Return (X, Y) of the center of cell containing provided text 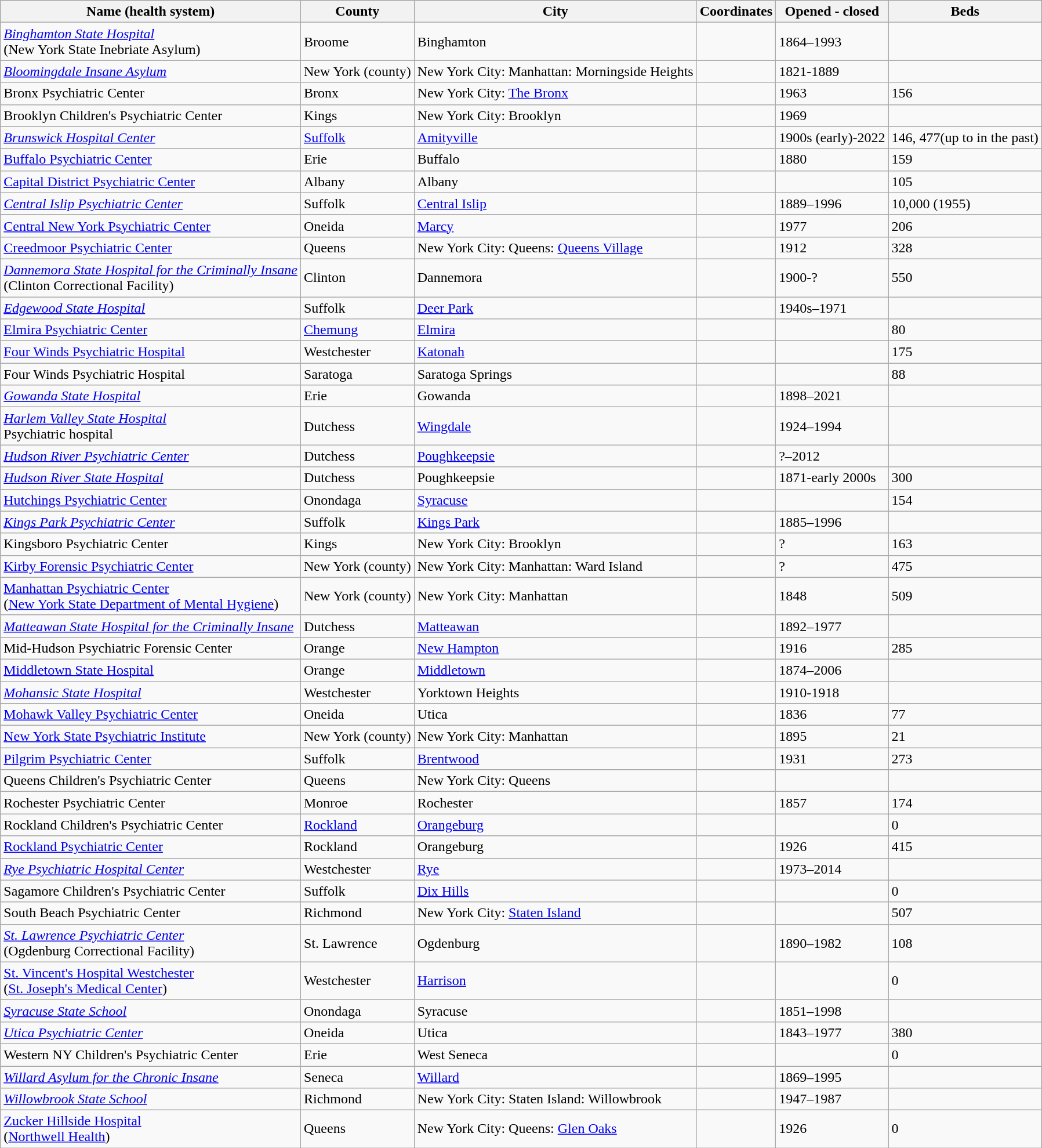
1963 (832, 93)
Wingdale (556, 426)
Elmira (556, 330)
Edgewood State Hospital (151, 308)
Monroe (357, 803)
New York City: Queens (556, 781)
Dix Hills (556, 891)
Kingsboro Psychiatric Center (151, 544)
Middletown State Hospital (151, 670)
Rye Psychiatric Hospital Center (151, 869)
Syracuse State School (151, 1011)
Willard Asylum for the Chronic Insane (151, 1077)
1889–1996 (832, 204)
1895 (832, 737)
County (357, 12)
Rockland Children's Psychiatric Center (151, 825)
159 (965, 160)
Hudson River State Hospital (151, 478)
Sagamore Children's Psychiatric Center (151, 891)
1973–2014 (832, 869)
Rochester (556, 803)
206 (965, 226)
Binghamton State Hospital(New York State Inebriate Asylum) (151, 42)
1900s (early)-2022 (832, 137)
Queens Children's Psychiatric Center (151, 781)
Opened - closed (832, 12)
1924–1994 (832, 426)
Bronx (357, 93)
Amityville (556, 137)
163 (965, 544)
New York City: Staten Island: Willowbrook (556, 1099)
Yorktown Heights (556, 692)
1900-? (832, 277)
St. Lawrence (357, 943)
174 (965, 803)
Coordinates (736, 12)
Western NY Children's Psychiatric Center (151, 1055)
380 (965, 1033)
285 (965, 648)
Manhattan Psychiatric Center(New York State Department of Mental Hygiene) (151, 596)
Ogdenburg (556, 943)
Hutchings Psychiatric Center (151, 500)
New York City: The Bronx (556, 93)
Middletown (556, 670)
Deer Park (556, 308)
1871-early 2000s (832, 478)
1940s–1971 (832, 308)
509 (965, 596)
Marcy (556, 226)
Gowanda State Hospital (151, 396)
New York City: Queens: Glen Oaks (556, 1129)
Harlem Valley State HospitalPsychiatric hospital (151, 426)
Kirby Forensic Psychiatric Center (151, 566)
1851–1998 (832, 1011)
New York City: Queens: Queens Village (556, 248)
Mohawk Valley Psychiatric Center (151, 715)
1892–1977 (832, 626)
108 (965, 943)
Name (health system) (151, 12)
Rockland Psychiatric Center (151, 847)
Dannemora State Hospital for the Criminally Insane(Clinton Correctional Facility) (151, 277)
300 (965, 478)
10,000 (1955) (965, 204)
Gowanda (556, 396)
Mid-Hudson Psychiatric Forensic Center (151, 648)
Saratoga (357, 374)
New York State Psychiatric Institute (151, 737)
1910-1918 (832, 692)
1916 (832, 648)
Willard (556, 1077)
105 (965, 182)
New Hampton (556, 648)
Buffalo Psychiatric Center (151, 160)
?–2012 (832, 456)
156 (965, 93)
1947–1987 (832, 1099)
New York City: Staten Island (556, 913)
Bronx Psychiatric Center (151, 93)
Clinton (357, 277)
Binghamton (556, 42)
Hudson River Psychiatric Center (151, 456)
1874–2006 (832, 670)
Beds (965, 12)
1843–1977 (832, 1033)
175 (965, 352)
1857 (832, 803)
80 (965, 330)
Elmira Psychiatric Center (151, 330)
Zucker Hillside Hospital(Northwell Health) (151, 1129)
New York City: Manhattan: Ward Island (556, 566)
Matteawan State Hospital for the Criminally Insane (151, 626)
Brentwood (556, 759)
Dannemora (556, 277)
Willowbrook State School (151, 1099)
Bloomingdale Insane Asylum (151, 71)
Mohansic State Hospital (151, 692)
146, 477(up to in the past) (965, 137)
St. Lawrence Psychiatric Center(Ogdenburg Correctional Facility) (151, 943)
1912 (832, 248)
21 (965, 737)
1821-1889 (832, 71)
West Seneca (556, 1055)
77 (965, 715)
1836 (832, 715)
88 (965, 374)
1898–2021 (832, 396)
273 (965, 759)
Central Islip Psychiatric Center (151, 204)
1890–1982 (832, 943)
Pilgrim Psychiatric Center (151, 759)
Chemung (357, 330)
South Beach Psychiatric Center (151, 913)
Saratoga Springs (556, 374)
New York City: Manhattan: Morningside Heights (556, 71)
St. Vincent's Hospital Westchester(St. Joseph's Medical Center) (151, 980)
Central Islip (556, 204)
Rochester Psychiatric Center (151, 803)
Matteawan (556, 626)
Broome (357, 42)
1848 (832, 596)
Central New York Psychiatric Center (151, 226)
Seneca (357, 1077)
Katonah (556, 352)
550 (965, 277)
154 (965, 500)
Utica Psychiatric Center (151, 1033)
1880 (832, 160)
1931 (832, 759)
Buffalo (556, 160)
Brooklyn Children's Psychiatric Center (151, 115)
Creedmoor Psychiatric Center (151, 248)
1869–1995 (832, 1077)
1969 (832, 115)
Rye (556, 869)
City (556, 12)
1977 (832, 226)
1885–1996 (832, 522)
Harrison (556, 980)
Brunswick Hospital Center (151, 137)
475 (965, 566)
328 (965, 248)
1864–1993 (832, 42)
507 (965, 913)
415 (965, 847)
Capital District Psychiatric Center (151, 182)
Kings Park (556, 522)
Kings Park Psychiatric Center (151, 522)
